For the text-containing cell, return its midpoint in [x, y] coordinate format. 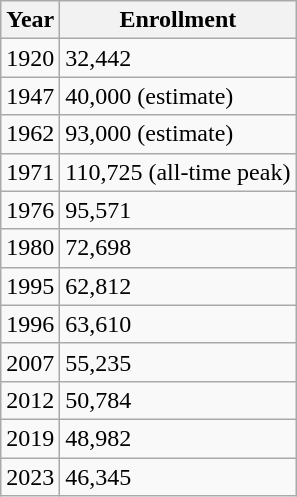
2012 [30, 400]
2023 [30, 477]
46,345 [178, 477]
1920 [30, 58]
63,610 [178, 324]
Year [30, 20]
32,442 [178, 58]
Enrollment [178, 20]
48,982 [178, 438]
72,698 [178, 248]
93,000 (estimate) [178, 134]
62,812 [178, 286]
55,235 [178, 362]
110,725 (all-time peak) [178, 172]
2007 [30, 362]
2019 [30, 438]
1962 [30, 134]
1971 [30, 172]
1995 [30, 286]
1947 [30, 96]
1980 [30, 248]
1976 [30, 210]
50,784 [178, 400]
1996 [30, 324]
40,000 (estimate) [178, 96]
95,571 [178, 210]
